Identify which cell holds the provided text, then report its (x, y) central coordinate. 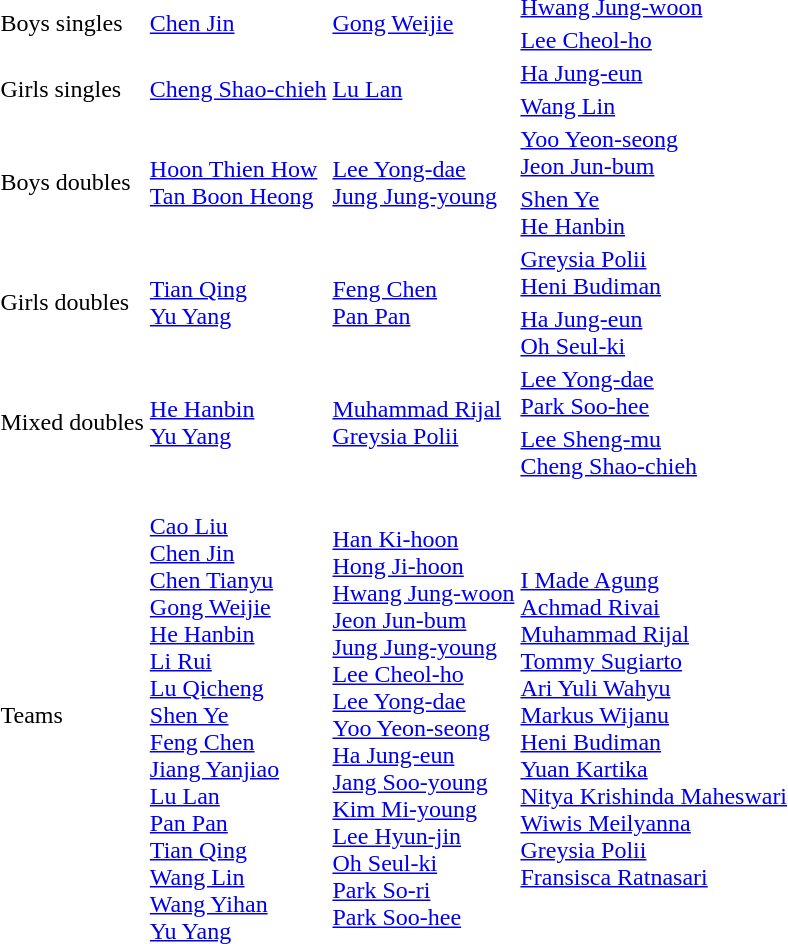
Feng Chen Pan Pan (424, 302)
Lu Lan (424, 90)
He Hanbin Yu Yang (238, 422)
Cheng Shao-chieh (238, 90)
Lee Yong-dae Jung Jung-young (424, 182)
Muhammad Rijal Greysia Polii (424, 422)
Hoon Thien How Tan Boon Heong (238, 182)
Tian Qing Yu Yang (238, 302)
